Determine the (X, Y) coordinate at the center of the cell enclosing the given text.  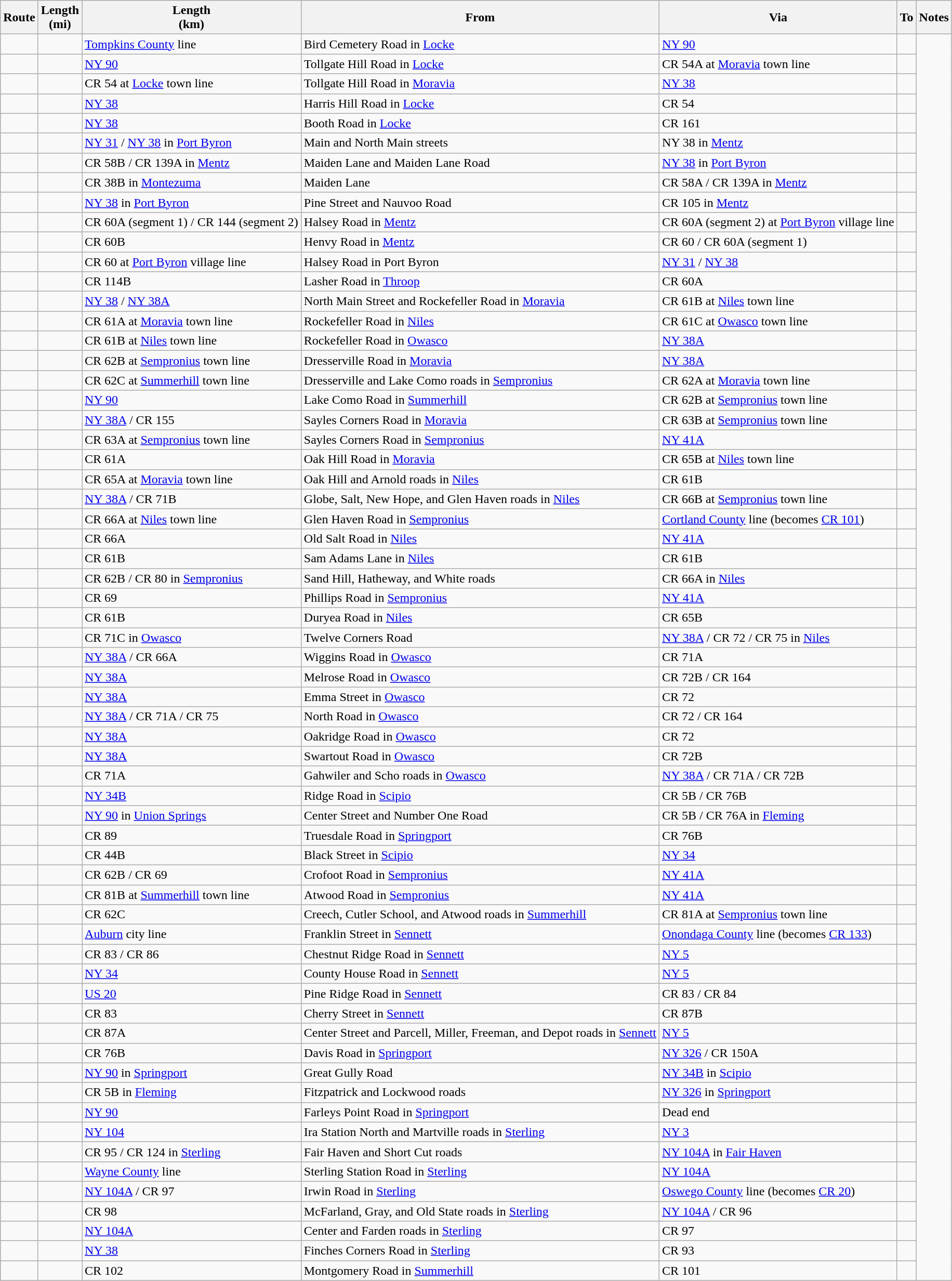
Tollgate Hill Road in Locke (480, 64)
Irwin Road in Sterling (480, 1191)
Black Street in Scipio (480, 855)
NY 38 / NY 38A (192, 301)
McFarland, Gray, and Old State roads in Sterling (480, 1211)
US 20 (192, 994)
NY 38 in Mentz (778, 143)
Cortland County line (becomes CR 101) (778, 519)
CR 65A at Moravia town line (192, 479)
CR 54 at Locke town line (192, 84)
Pine Street and Nauvoo Road (480, 202)
NY 34B in Scipio (778, 1073)
CR 83 / CR 86 (192, 954)
CR 66A at Niles town line (192, 519)
Via (778, 18)
CR 61C at Owasco town line (778, 321)
Dead end (778, 1112)
Route (19, 18)
CR 87A (192, 1033)
CR 65B at Niles town line (778, 459)
CR 54 (778, 103)
CR 62B / CR 80 in Sempronius (192, 578)
CR 58A / CR 139A in Mentz (778, 182)
Truesdale Road in Springport (480, 835)
CR 5B / CR 76A in Fleming (778, 815)
NY 38A / CR 72 / CR 75 in Niles (778, 638)
CR 65B (778, 618)
CR 72B (778, 756)
NY 34B (192, 796)
Twelve Corners Road (480, 638)
Main and North Main streets (480, 143)
CR 72 / CR 164 (778, 717)
CR 102 (192, 1271)
Montgomery Road in Summerhill (480, 1271)
NY 90 in Union Springs (192, 815)
CR 63A at Sempronius town line (192, 440)
Emma Street in Owasco (480, 697)
Booth Road in Locke (480, 123)
NY 104A / CR 96 (778, 1211)
CR 44B (192, 855)
CR 69 (192, 598)
Sand Hill, Hatheway, and White roads (480, 578)
CR 60A (778, 282)
North Road in Owasco (480, 717)
CR 83 / CR 84 (778, 994)
Dresserville and Lake Como roads in Sempronius (480, 380)
Length(mi) (60, 18)
Oswego County line (becomes CR 20) (778, 1191)
Lasher Road in Throop (480, 282)
Oak Hill and Arnold roads in Niles (480, 479)
CR 71C in Owasco (192, 638)
CR 97 (778, 1231)
Melrose Road in Owasco (480, 677)
CR 161 (778, 123)
CR 62B / CR 69 (192, 875)
NY 38A / CR 71B (192, 499)
CR 72B / CR 164 (778, 677)
Sam Adams Lane in Niles (480, 558)
Pine Ridge Road in Sennett (480, 994)
Fair Haven and Short Cut roads (480, 1152)
CR 61A at Moravia town line (192, 321)
Cherry Street in Sennett (480, 1013)
Ridge Road in Scipio (480, 796)
CR 54A at Moravia town line (778, 64)
Oak Hill Road in Moravia (480, 459)
Center Street and Number One Road (480, 815)
NY 90 in Springport (192, 1073)
Sterling Station Road in Sterling (480, 1171)
CR 60A (segment 2) at Port Byron village line (778, 222)
CR 60B (192, 242)
CR 89 (192, 835)
Duryea Road in Niles (480, 618)
Sayles Corners Road in Sempronius (480, 440)
Onondaga County line (becomes CR 133) (778, 934)
CR 93 (778, 1251)
Center Street and Parcell, Miller, Freeman, and Depot roads in Sennett (480, 1033)
Notes (934, 18)
CR 38B in Montezuma (192, 182)
CR 62C at Summerhill town line (192, 380)
Bird Cemetery Road in Locke (480, 44)
NY 326 / CR 150A (778, 1053)
From (480, 18)
Sayles Corners Road in Moravia (480, 420)
Dresserville Road in Moravia (480, 361)
Wayne County line (192, 1171)
NY 104A in Fair Haven (778, 1152)
Glen Haven Road in Sempronius (480, 519)
Globe, Salt, New Hope, and Glen Haven roads in Niles (480, 499)
CR 5B in Fleming (192, 1092)
NY 31 / NY 38 (778, 261)
CR 60 / CR 60A (segment 1) (778, 242)
Chestnut Ridge Road in Sennett (480, 954)
Center and Farden roads in Sterling (480, 1231)
NY 326 in Springport (778, 1092)
CR 66A (192, 538)
CR 62C (192, 915)
CR 66B at Sempronius town line (778, 499)
CR 61A (192, 459)
CR 60A (segment 1) / CR 144 (segment 2) (192, 222)
Davis Road in Springport (480, 1053)
Auburn city line (192, 934)
CR 81B at Summerhill town line (192, 894)
Rockefeller Road in Owasco (480, 341)
NY 104A / CR 97 (192, 1191)
Henvy Road in Mentz (480, 242)
Tollgate Hill Road in Moravia (480, 84)
Farleys Point Road in Springport (480, 1112)
CR 95 / CR 124 in Sterling (192, 1152)
NY 104 (192, 1132)
CR 114B (192, 282)
Atwood Road in Sempronius (480, 894)
Ira Station North and Martville roads in Sterling (480, 1132)
Great Gully Road (480, 1073)
Maiden Lane (480, 182)
CR 60 at Port Byron village line (192, 261)
Length(km) (192, 18)
Lake Como Road in Summerhill (480, 400)
Oakridge Road in Owasco (480, 736)
NY 38A / CR 155 (192, 420)
CR 83 (192, 1013)
Halsey Road in Mentz (480, 222)
Creech, Cutler School, and Atwood roads in Summerhill (480, 915)
NY 38A / CR 66A (192, 657)
CR 98 (192, 1211)
NY 38A / CR 71A / CR 72B (778, 776)
Rockefeller Road in Niles (480, 321)
CR 62A at Moravia town line (778, 380)
Crofoot Road in Sempronius (480, 875)
Harris Hill Road in Locke (480, 103)
County House Road in Sennett (480, 974)
CR 58B / CR 139A in Mentz (192, 163)
Franklin Street in Sennett (480, 934)
Gahwiler and Scho roads in Owasco (480, 776)
Wiggins Road in Owasco (480, 657)
Phillips Road in Sempronius (480, 598)
NY 3 (778, 1132)
CR 66A in Niles (778, 578)
CR 101 (778, 1271)
Old Salt Road in Niles (480, 538)
NY 38A / CR 71A / CR 75 (192, 717)
Maiden Lane and Maiden Lane Road (480, 163)
CR 5B / CR 76B (778, 796)
CR 63B at Sempronius town line (778, 420)
Finches Corners Road in Sterling (480, 1251)
CR 81A at Sempronius town line (778, 915)
CR 105 in Mentz (778, 202)
NY 31 / NY 38 in Port Byron (192, 143)
Swartout Road in Owasco (480, 756)
Fitzpatrick and Lockwood roads (480, 1092)
North Main Street and Rockefeller Road in Moravia (480, 301)
To (906, 18)
CR 87B (778, 1013)
Halsey Road in Port Byron (480, 261)
Tompkins County line (192, 44)
